Extract the (x, y) coordinate from the center of the cell holding the provided text.  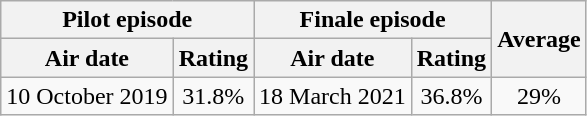
Average (540, 39)
36.8% (451, 96)
18 March 2021 (333, 96)
29% (540, 96)
31.8% (213, 96)
Finale episode (373, 20)
10 October 2019 (87, 96)
Pilot episode (128, 20)
